Return the [x, y] coordinate for the center point of the cell that contains the specified text.  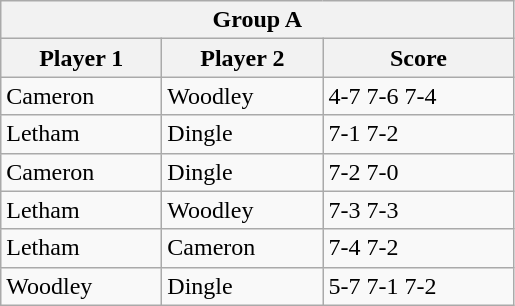
4-7 7-6 7-4 [418, 96]
5-7 7-1 7-2 [418, 286]
7-1 7-2 [418, 134]
7-3 7-3 [418, 210]
7-4 7-2 [418, 248]
Score [418, 58]
Player 2 [242, 58]
Player 1 [82, 58]
7-2 7-0 [418, 172]
Group A [258, 20]
